Capture the cell that displays the provided text and extract its (x, y) central coordinate. 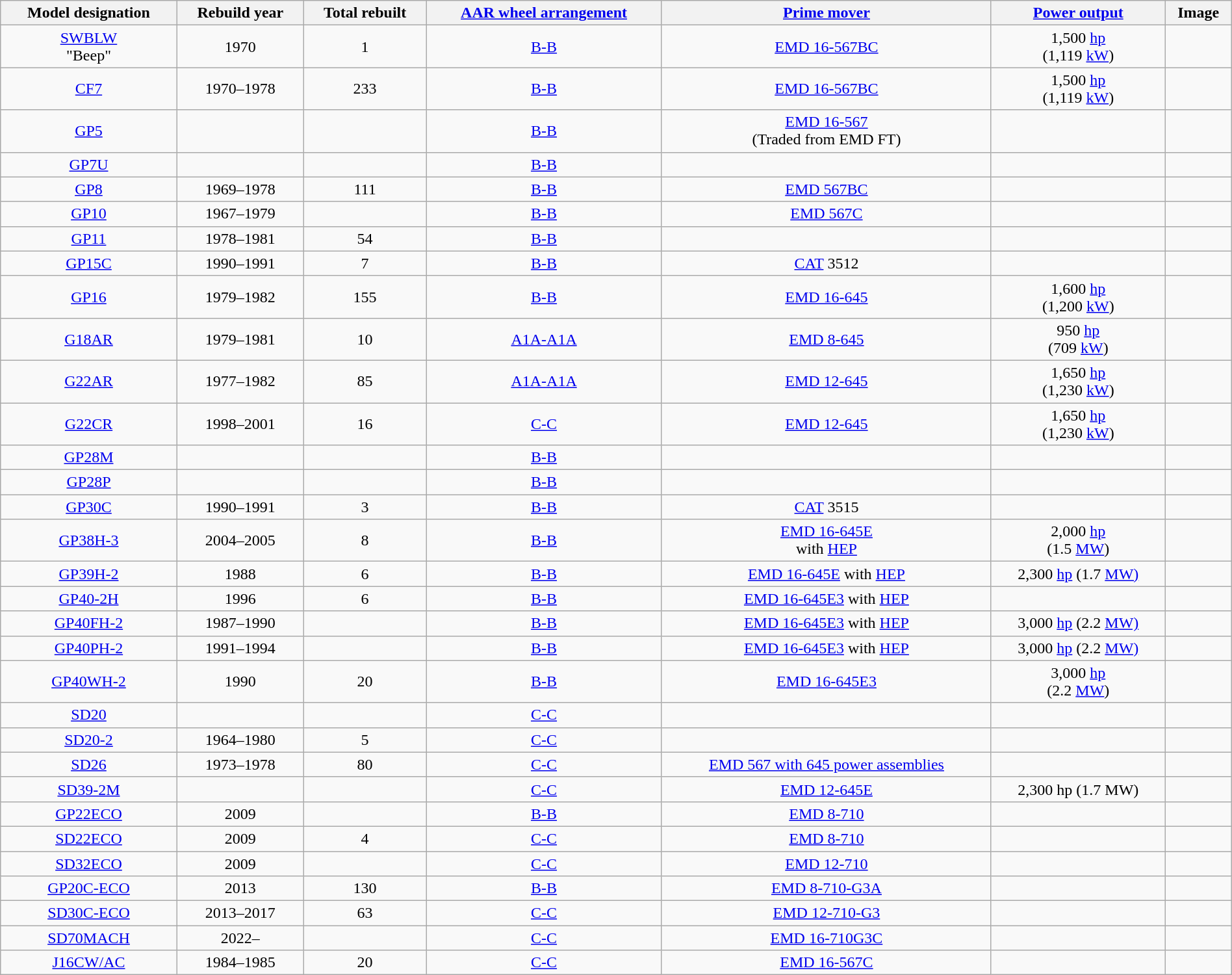
950 hp(709 kW) (1078, 339)
GP16 (88, 296)
EMD 567C (827, 214)
1970–1978 (240, 88)
1969–1978 (240, 189)
1984–1985 (240, 963)
85 (365, 381)
GP10 (88, 214)
EMD 16-710G3C (827, 938)
1967–1979 (240, 214)
GP5 (88, 131)
CAT 3515 (827, 507)
GP40WH-2 (88, 681)
AAR wheel arrangement (545, 13)
SD39-2M (88, 789)
GP40PH-2 (88, 648)
155 (365, 296)
GP30C (88, 507)
1988 (240, 574)
1987–1990 (240, 623)
1990 (240, 681)
EMD 12-645E (827, 789)
GP7U (88, 164)
G18AR (88, 339)
Model designation (88, 13)
J16CW/AC (88, 963)
1964–1980 (240, 740)
1991–1994 (240, 648)
SD26 (88, 764)
GP38H-3 (88, 541)
G22AR (88, 381)
EMD 12-710-G3 (827, 913)
1973–1978 (240, 764)
3,000 hp(2.2 MW) (1078, 681)
2022– (240, 938)
1998–2001 (240, 424)
2,000 hp(1.5 MW) (1078, 541)
EMD 567 with 645 power assemblies (827, 764)
8 (365, 541)
G22CR (88, 424)
1979–1981 (240, 339)
111 (365, 189)
2004–2005 (240, 541)
1,600 hp(1,200 kW) (1078, 296)
63 (365, 913)
10 (365, 339)
Power output (1078, 13)
EMD 16-645E3 (827, 681)
EMD 16-567C (827, 963)
CF7 (88, 88)
GP28M (88, 458)
54 (365, 239)
2013–2017 (240, 913)
1979–1982 (240, 296)
GP20C-ECO (88, 889)
SD20-2 (88, 740)
GP22ECO (88, 814)
Total rebuilt (365, 13)
GP11 (88, 239)
2013 (240, 889)
EMD 16-645Ewith HEP (827, 541)
SWBLW"Beep" (88, 47)
1977–1982 (240, 381)
GP15C (88, 263)
Image (1198, 13)
80 (365, 764)
SD20 (88, 715)
1978–1981 (240, 239)
5 (365, 740)
4 (365, 838)
1 (365, 47)
SD22ECO (88, 838)
7 (365, 263)
GP28P (88, 482)
GP39H-2 (88, 574)
GP40-2H (88, 599)
SD32ECO (88, 864)
EMD 8-645 (827, 339)
EMD 567BC (827, 189)
GP40FH-2 (88, 623)
1996 (240, 599)
16 (365, 424)
233 (365, 88)
EMD 8-710-G3A (827, 889)
EMD 16-645 (827, 296)
Rebuild year (240, 13)
EMD 16-645E with HEP (827, 574)
Prime mover (827, 13)
1970 (240, 47)
3 (365, 507)
SD30C-ECO (88, 913)
EMD 12-710 (827, 864)
EMD 16-567(Traded from EMD FT) (827, 131)
130 (365, 889)
CAT 3512 (827, 263)
GP8 (88, 189)
SD70MACH (88, 938)
